Return the [X, Y] coordinate for the center point of the cell that contains the specified text.  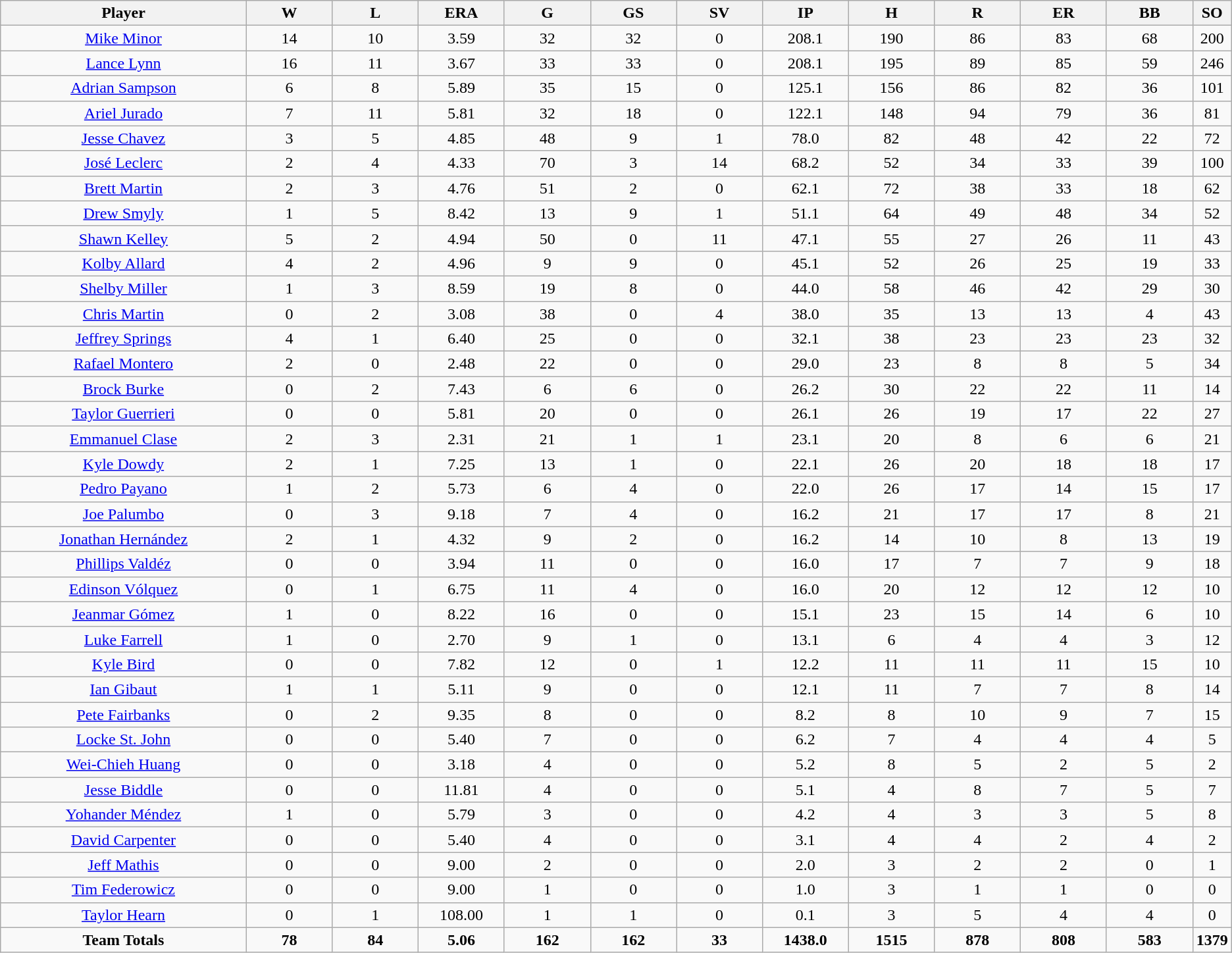
2.70 [462, 639]
W [290, 13]
Player [124, 13]
ER [1064, 13]
3.08 [462, 314]
1515 [891, 940]
23.1 [806, 439]
Shelby Miller [124, 288]
58 [891, 288]
68.2 [806, 163]
5.1 [806, 790]
50 [548, 238]
49 [978, 213]
ERA [462, 13]
46 [978, 288]
62.1 [806, 188]
55 [891, 238]
8.59 [462, 288]
101 [1212, 88]
78 [290, 940]
Team Totals [124, 940]
Kolby Allard [124, 263]
Yohander Méndez [124, 815]
Chris Martin [124, 314]
4.76 [462, 188]
IP [806, 13]
Pedro Payano [124, 489]
85 [1064, 63]
6.2 [806, 740]
100 [1212, 163]
Brett Martin [124, 188]
8.2 [806, 714]
808 [1064, 940]
3.94 [462, 564]
8.42 [462, 213]
94 [978, 113]
47.1 [806, 238]
89 [978, 63]
2.0 [806, 865]
39 [1149, 163]
Edinson Vólquez [124, 589]
2.31 [462, 439]
L [375, 13]
Jesse Biddle [124, 790]
6.40 [462, 339]
22.1 [806, 464]
6.75 [462, 589]
122.1 [806, 113]
190 [891, 38]
29.0 [806, 364]
Taylor Hearn [124, 915]
64 [891, 213]
0.1 [806, 915]
Wei-Chieh Huang [124, 765]
26.1 [806, 414]
84 [375, 940]
5.79 [462, 815]
4.32 [462, 539]
11.81 [462, 790]
148 [891, 113]
15.1 [806, 614]
Pete Fairbanks [124, 714]
45.1 [806, 263]
2.48 [462, 364]
4.85 [462, 138]
7.25 [462, 464]
Luke Farrell [124, 639]
4.33 [462, 163]
38.0 [806, 314]
59 [1149, 63]
26.2 [806, 389]
200 [1212, 38]
125.1 [806, 88]
Jeanmar Gómez [124, 614]
70 [548, 163]
4.94 [462, 238]
Kyle Bird [124, 664]
Ariel Jurado [124, 113]
4.2 [806, 815]
5.06 [462, 940]
32.1 [806, 339]
1.0 [806, 890]
H [891, 13]
3.18 [462, 765]
12.1 [806, 689]
5.73 [462, 489]
1438.0 [806, 940]
SV [720, 13]
Emmanuel Clase [124, 439]
Kyle Dowdy [124, 464]
Ian Gibaut [124, 689]
3.59 [462, 38]
195 [891, 63]
Drew Smyly [124, 213]
5.89 [462, 88]
Locke St. John [124, 740]
Rafael Montero [124, 364]
81 [1212, 113]
13.1 [806, 639]
22.0 [806, 489]
3.67 [462, 63]
246 [1212, 63]
Phillips Valdéz [124, 564]
Shawn Kelley [124, 238]
29 [1149, 288]
Lance Lynn [124, 63]
Brock Burke [124, 389]
68 [1149, 38]
78.0 [806, 138]
9.35 [462, 714]
51.1 [806, 213]
878 [978, 940]
Mike Minor [124, 38]
Tim Federowicz [124, 890]
583 [1149, 940]
7.43 [462, 389]
José Leclerc [124, 163]
62 [1212, 188]
83 [1064, 38]
David Carpenter [124, 840]
156 [891, 88]
7.82 [462, 664]
SO [1212, 13]
3.1 [806, 840]
12.2 [806, 664]
51 [548, 188]
5.2 [806, 765]
108.00 [462, 915]
BB [1149, 13]
Jesse Chavez [124, 138]
5.11 [462, 689]
Joe Palumbo [124, 514]
1379 [1212, 940]
9.18 [462, 514]
Jeff Mathis [124, 865]
G [548, 13]
GS [633, 13]
R [978, 13]
Adrian Sampson [124, 88]
Jeffrey Springs [124, 339]
Taylor Guerrieri [124, 414]
8.22 [462, 614]
Jonathan Hernández [124, 539]
4.96 [462, 263]
79 [1064, 113]
44.0 [806, 288]
